Return the [x, y] coordinate for the center point of the cell that contains the specified text.  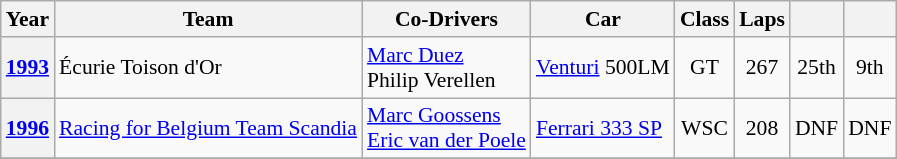
WSC [704, 128]
Racing for Belgium Team Scandia [208, 128]
208 [762, 128]
Marc Goossens Eric van der Poele [446, 128]
Team [208, 19]
1996 [28, 128]
Year [28, 19]
1993 [28, 68]
25th [816, 68]
Co-Drivers [446, 19]
9th [870, 68]
Laps [762, 19]
267 [762, 68]
Ferrari 333 SP [603, 128]
Venturi 500LM [603, 68]
Car [603, 19]
Class [704, 19]
GT [704, 68]
Écurie Toison d'Or [208, 68]
Marc Duez Philip Verellen [446, 68]
